Find where the given text appears and provide that cell's center as [X, Y] coordinate. 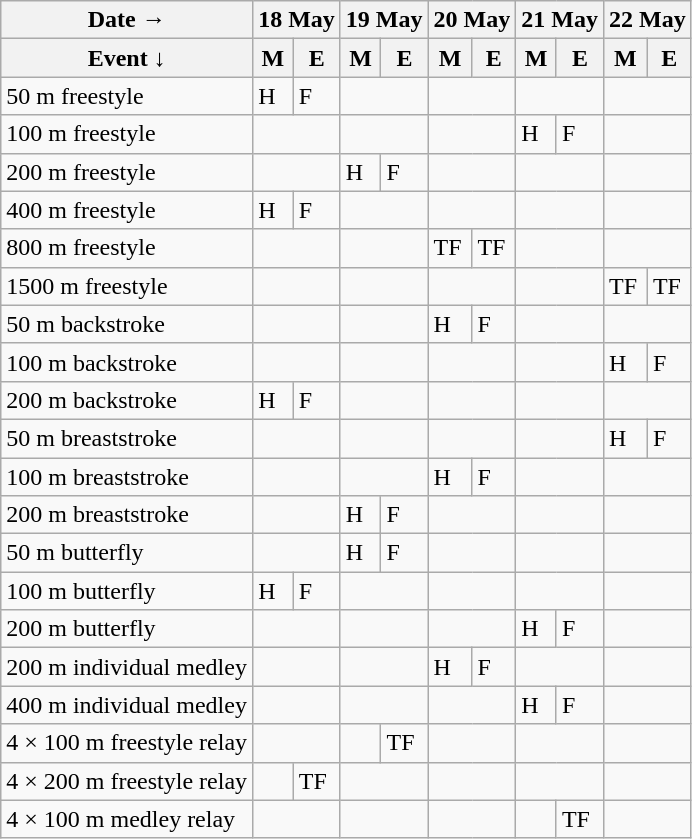
200 m freestyle [127, 172]
400 m individual medley [127, 705]
50 m butterfly [127, 553]
200 m backstroke [127, 400]
400 m freestyle [127, 210]
100 m freestyle [127, 134]
Date → [127, 20]
Event ↓ [127, 58]
21 May [560, 20]
200 m breaststroke [127, 515]
800 m freestyle [127, 248]
22 May [648, 20]
200 m individual medley [127, 667]
1500 m freestyle [127, 286]
100 m butterfly [127, 591]
18 May [297, 20]
19 May [384, 20]
20 May [472, 20]
4 × 100 m freestyle relay [127, 743]
4 × 100 m medley relay [127, 819]
200 m butterfly [127, 629]
4 × 200 m freestyle relay [127, 781]
50 m backstroke [127, 324]
100 m backstroke [127, 362]
100 m breaststroke [127, 477]
50 m freestyle [127, 96]
50 m breaststroke [127, 438]
